Output the [X, Y] coordinate of the center of the cell containing the given text.  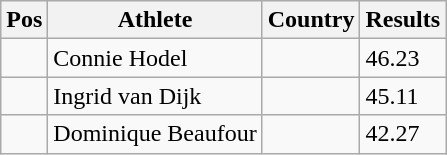
42.27 [403, 134]
Results [403, 20]
45.11 [403, 96]
Athlete [155, 20]
Connie Hodel [155, 58]
Pos [24, 20]
46.23 [403, 58]
Ingrid van Dijk [155, 96]
Country [311, 20]
Dominique Beaufour [155, 134]
